Scan for the cell matching the given text and deliver its [X, Y] coordinate at center. 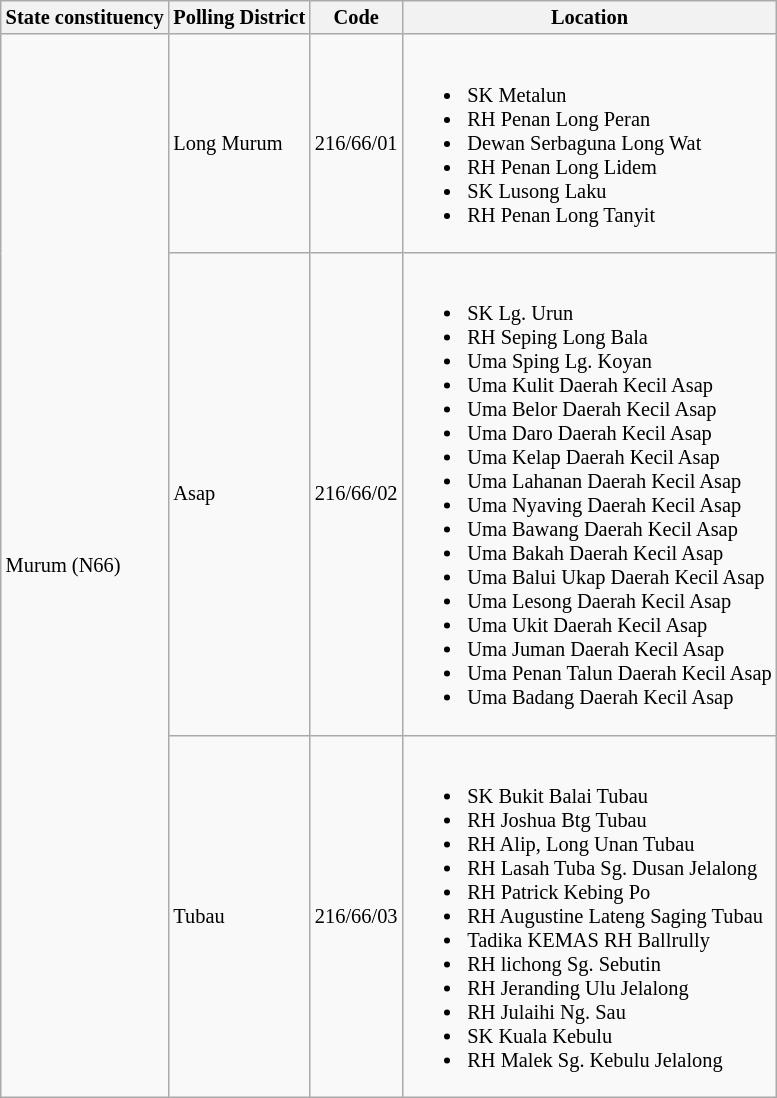
SK MetalunRH Penan Long PeranDewan Serbaguna Long WatRH Penan Long LidemSK Lusong LakuRH Penan Long Tanyit [589, 143]
Polling District [239, 17]
Asap [239, 493]
216/66/02 [356, 493]
Code [356, 17]
Long Murum [239, 143]
State constituency [85, 17]
Murum (N66) [85, 566]
216/66/01 [356, 143]
Location [589, 17]
216/66/03 [356, 916]
Tubau [239, 916]
